Find where the given text appears and provide that cell's center as (x, y) coordinate. 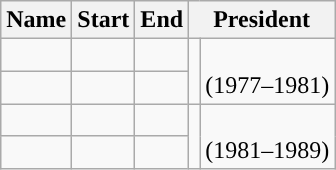
Start (104, 20)
Name (36, 20)
End (162, 20)
President (262, 20)
(1981–1989) (268, 136)
(1977–1981) (268, 72)
